Determine the (x, y) coordinate at the center of the cell enclosing the given text.  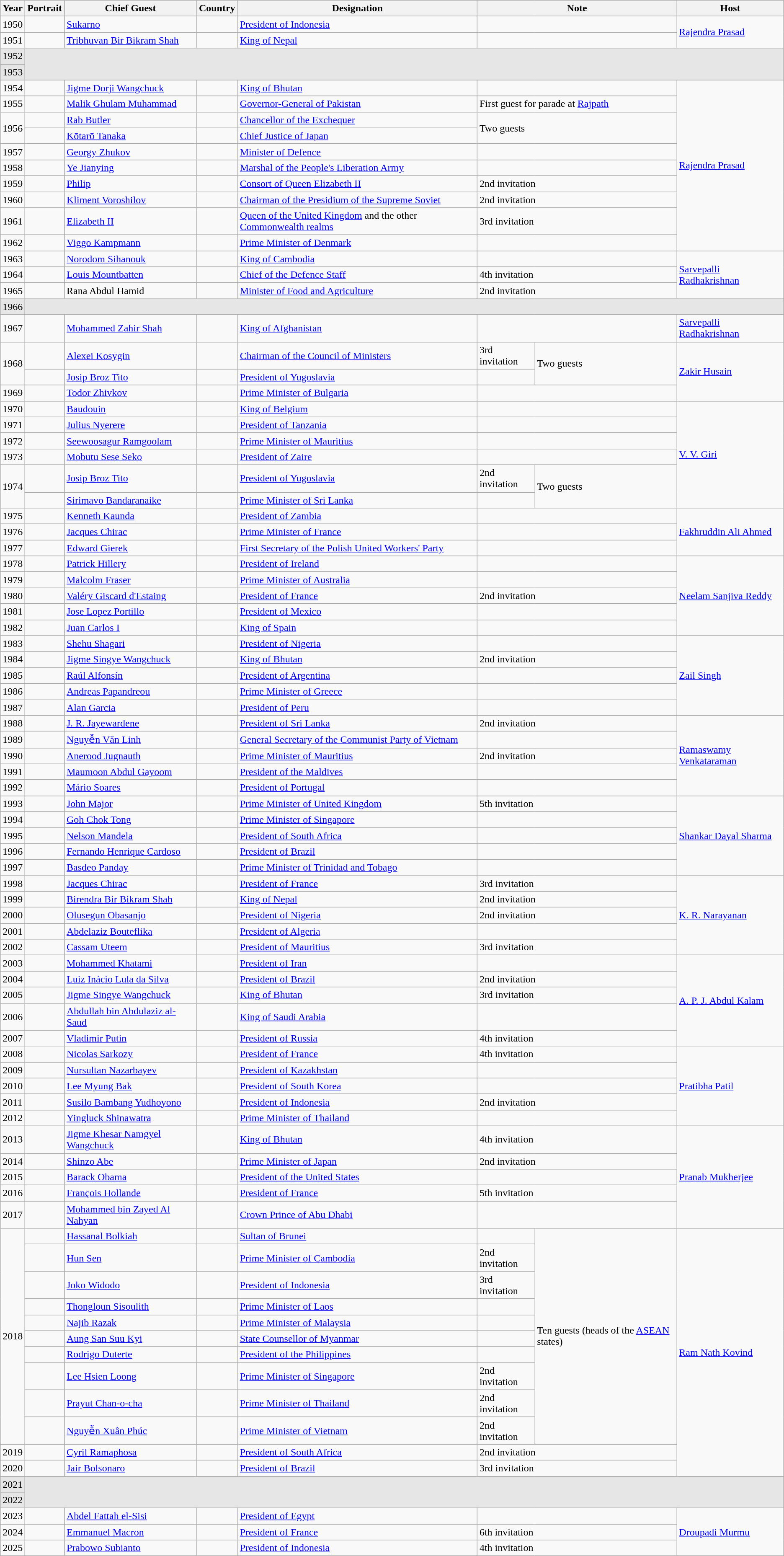
Kōtarō Tanaka (130, 136)
1992 (13, 788)
President of Tanzania (357, 425)
Susilo Bambang Yudhoyono (130, 1102)
Chief of the Defence Staff (357, 275)
Seewoosagur Ramgoolam (130, 441)
Thongloun Sisoulith (130, 1307)
A. P. J. Abdul Kalam (730, 1000)
Kliment Voroshilov (130, 200)
2009 (13, 1070)
President of Algeria (357, 931)
Basdeo Panday (130, 867)
Pranab Mukherjee (730, 1177)
Zail Singh (730, 675)
John Major (130, 804)
2014 (13, 1161)
Chairman of the Presidium of the Supreme Soviet (357, 200)
1964 (13, 275)
1951 (13, 40)
Rab Butler (130, 120)
François Hollande (130, 1193)
Goh Chok Tong (130, 819)
Joko Widodo (130, 1285)
1979 (13, 580)
President of Russia (357, 1038)
1976 (13, 532)
Hassanal Bolkiah (130, 1236)
1970 (13, 409)
Abdullah bin Abdulaziz al-Saud (130, 1016)
President of Mauritius (357, 947)
Abdelaziz Bouteflika (130, 931)
2001 (13, 931)
2021 (13, 1484)
Fernando Henrique Cardoso (130, 851)
Zakir Husain (730, 371)
President of Zaire (357, 457)
1991 (13, 772)
2025 (13, 1548)
Norodom Sihanouk (130, 259)
King of Saudi Arabia (357, 1016)
Ye Jianying (130, 168)
1954 (13, 88)
2022 (13, 1500)
Neelam Sanjiva Reddy (730, 596)
Crown Prince of Abu Dhabi (357, 1215)
Prime Minister of Greece (357, 691)
1997 (13, 867)
Chief Justice of Japan (357, 136)
President of the Maldives (357, 772)
Malcolm Fraser (130, 580)
Birendra Bir Bikram Shah (130, 899)
Maumoon Abdul Gayoom (130, 772)
1999 (13, 899)
Aung San Suu Kyi (130, 1339)
2005 (13, 995)
1972 (13, 441)
Ram Nath Kovind (730, 1352)
1958 (13, 168)
Jose Lopez Portillo (130, 612)
First guest for parade at Rajpath (577, 104)
2008 (13, 1054)
Prayut Chan-o-cha (130, 1404)
Kenneth Kaunda (130, 516)
2004 (13, 979)
Portrait (45, 8)
Todor Zhivkov (130, 393)
Chief Guest (130, 8)
Prime Minister of Cambodia (357, 1258)
Prime Minister of France (357, 532)
Nelson Mandela (130, 835)
King of Spain (357, 628)
2002 (13, 947)
Abdel Fattah el-Sisi (130, 1516)
1994 (13, 819)
1952 (13, 56)
Mário Soares (130, 788)
Ten guests (heads of the ASEAN states) (606, 1336)
2012 (13, 1118)
Fakhruddin Ali Ahmed (730, 532)
Cyril Ramaphosa (130, 1452)
Yingluck Shinawatra (130, 1118)
1963 (13, 259)
1969 (13, 393)
2011 (13, 1102)
Hun Sen (130, 1258)
1993 (13, 804)
2013 (13, 1140)
Droupadi Murmu (730, 1532)
Mobutu Sese Seko (130, 457)
General Secretary of the Communist Party of Vietnam (357, 739)
1957 (13, 152)
President of Ireland (357, 564)
Designation (357, 8)
President of Kazakhstan (357, 1070)
Mohammed bin Zayed Al Nahyan (130, 1215)
Cassam Uteem (130, 947)
Viggo Kampmann (130, 243)
Prime Minister of Australia (357, 580)
Julius Nyerere (130, 425)
Alan Garcia (130, 707)
1961 (13, 221)
Prime Minister of Bulgaria (357, 393)
2017 (13, 1215)
1987 (13, 707)
Malik Ghulam Muhammad (130, 104)
2010 (13, 1086)
1968 (13, 364)
2023 (13, 1516)
1990 (13, 756)
Nguyễn Văn Linh (130, 739)
1986 (13, 691)
6th invitation (577, 1532)
First Secretary of the Polish United Workers' Party (357, 548)
1977 (13, 548)
2007 (13, 1038)
2020 (13, 1468)
Lee Hsien Loong (130, 1376)
Philip (130, 184)
1996 (13, 851)
1966 (13, 307)
J. R. Jayewardene (130, 723)
Minister of Defence (357, 152)
1974 (13, 486)
Barack Obama (130, 1177)
State Counsellor of Myanmar (357, 1339)
President of Peru (357, 707)
Patrick Hillery (130, 564)
Governor-General of Pakistan (357, 104)
Note (577, 8)
Rodrigo Duterte (130, 1354)
1988 (13, 723)
1956 (13, 128)
Georgy Zhukov (130, 152)
Prabowo Subianto (130, 1548)
Edward Gierek (130, 548)
Nursultan Nazarbayev (130, 1070)
Shehu Shagari (130, 644)
1960 (13, 200)
Andreas Papandreou (130, 691)
Marshal of the People's Liberation Army (357, 168)
Year (13, 8)
Vladimir Putin (130, 1038)
Host (730, 8)
Sultan of Brunei (357, 1236)
Consort of Queen Elizabeth II (357, 184)
President of the United States (357, 1177)
1959 (13, 184)
2000 (13, 915)
Jigme Dorji Wangchuck (130, 88)
Prime Minister of Denmark (357, 243)
Emmanuel Macron (130, 1532)
1983 (13, 644)
Raúl Alfonsín (130, 675)
Olusegun Obasanjo (130, 915)
President of Zambia (357, 516)
President of Egypt (357, 1516)
Prime Minister of Malaysia (357, 1323)
Jair Bolsonaro (130, 1468)
1955 (13, 104)
Baudouin (130, 409)
1978 (13, 564)
Chairman of the Council of Ministers (357, 355)
Sukarno (130, 24)
1981 (13, 612)
1962 (13, 243)
1985 (13, 675)
1982 (13, 628)
Prime Minister of Trinidad and Tobago (357, 867)
Juan Carlos I (130, 628)
1995 (13, 835)
1980 (13, 596)
King of Belgium (357, 409)
1950 (13, 24)
1965 (13, 291)
Mohammed Khatami (130, 963)
Country (217, 8)
President of Mexico (357, 612)
Prime Minister of Vietnam (357, 1430)
Minister of Food and Agriculture (357, 291)
Anerood Jugnauth (130, 756)
President of Sri Lanka (357, 723)
1984 (13, 659)
President of Iran (357, 963)
Ramaswamy Venkataraman (730, 755)
1975 (13, 516)
President of Argentina (357, 675)
2015 (13, 1177)
Shankar Dayal Sharma (730, 835)
1998 (13, 884)
Prime Minister of Laos (357, 1307)
Nicolas Sarkozy (130, 1054)
V. V. Giri (730, 454)
2016 (13, 1193)
Jigme Khesar Namgyel Wangchuck (130, 1140)
2024 (13, 1532)
King of Cambodia (357, 259)
Shinzo Abe (130, 1161)
K. R. Narayanan (730, 915)
Prime Minister of Sri Lanka (357, 500)
Tribhuvan Bir Bikram Shah (130, 40)
Lee Myung Bak (130, 1086)
Valéry Giscard d'Estaing (130, 596)
Elizabeth II (130, 221)
Chancellor of the Exchequer (357, 120)
Prime Minister of United Kingdom (357, 804)
2006 (13, 1016)
1973 (13, 457)
President of South Korea (357, 1086)
President of Portugal (357, 788)
Alexei Kosygin (130, 355)
Pratibha Patil (730, 1086)
Mohammed Zahir Shah (130, 328)
President of the Philippines (357, 1354)
2018 (13, 1336)
2003 (13, 963)
1967 (13, 328)
1989 (13, 739)
Nguyễn Xuân Phúc (130, 1430)
1953 (13, 72)
Najib Razak (130, 1323)
Sirimavo Bandaranaike (130, 500)
Rana Abdul Hamid (130, 291)
Louis Mountbatten (130, 275)
King of Afghanistan (357, 328)
1971 (13, 425)
Prime Minister of Japan (357, 1161)
Queen of the United Kingdom and the other Commonwealth realms (357, 221)
2019 (13, 1452)
Luiz Inácio Lula da Silva (130, 979)
